Determine the [x, y] coordinate at the center of the cell enclosing the given text.  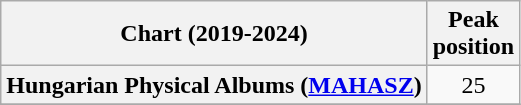
25 [473, 85]
Peakposition [473, 34]
Hungarian Physical Albums (MAHASZ) [214, 85]
Chart (2019-2024) [214, 34]
